Return the (X, Y) coordinate for the center point of the cell that contains the specified text.  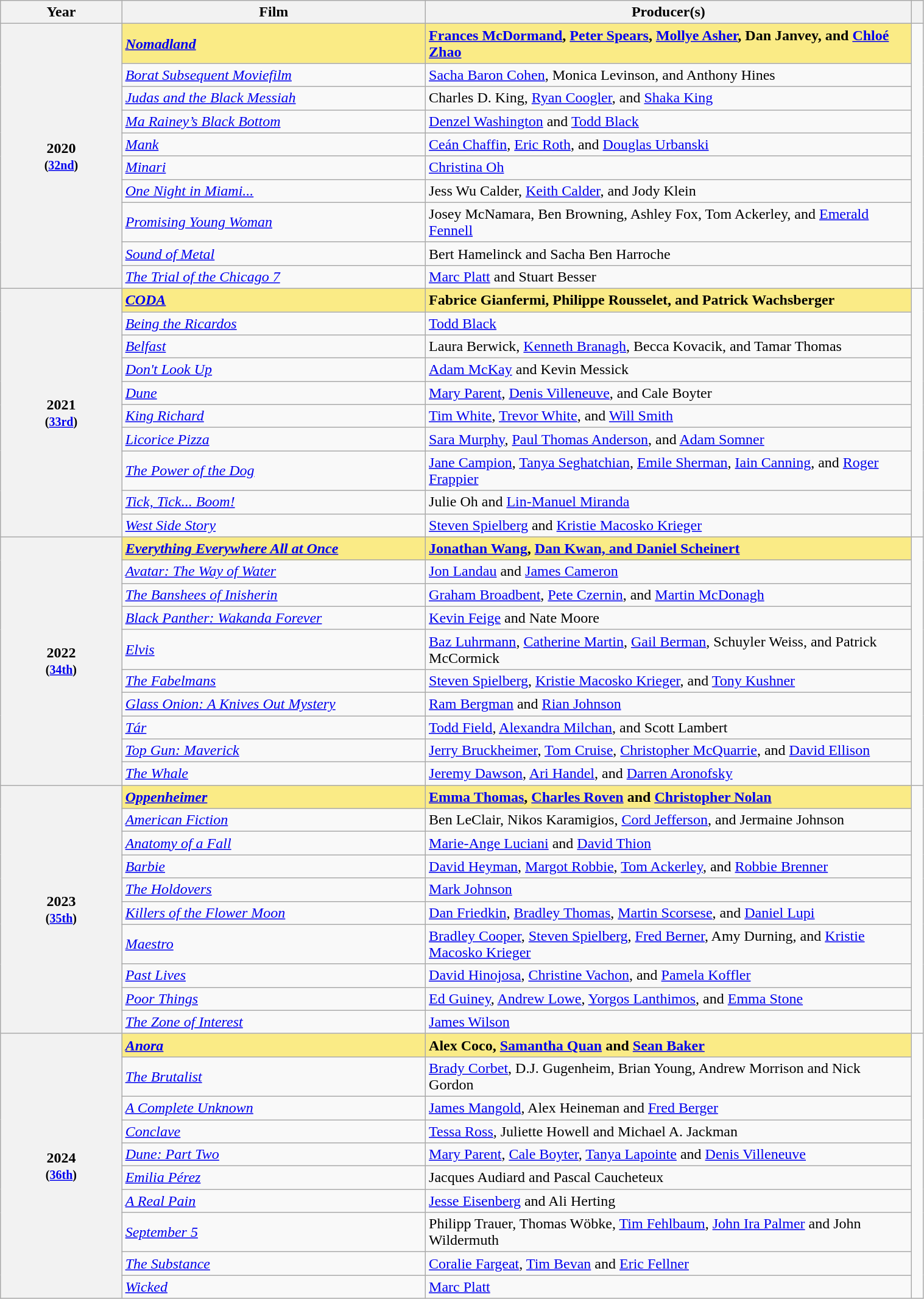
James Wilson (669, 1022)
King Richard (273, 416)
Coralie Fargeat, Tim Bevan and Eric Fellner (669, 1264)
Charles D. King, Ryan Coogler, and Shaka King (669, 98)
Mark Johnson (669, 890)
Steven Spielberg, Kristie Macosko Krieger, and Tony Kushner (669, 681)
The Substance (273, 1264)
A Complete Unknown (273, 1108)
CODA (273, 300)
Conclave (273, 1131)
Killers of the Flower Moon (273, 913)
Jerry Bruckheimer, Tom Cruise, Christopher McQuarrie, and David Ellison (669, 751)
Dune: Part Two (273, 1155)
Mary Parent, Cale Boyter, Tanya Lapointe and Denis Villeneuve (669, 1155)
Dune (273, 393)
Glass Onion: A Knives Out Mystery (273, 704)
Philipp Trauer, Thomas Wöbke, Tim Fehlbaum, John Ira Palmer and John Wildermuth (669, 1232)
Emma Thomas, Charles Roven and Christopher Nolan (669, 797)
Tár (273, 727)
September 5 (273, 1232)
Minari (273, 168)
Bradley Cooper, Steven Spielberg, Fred Berner, Amy Durning, and Kristie Macosko Krieger (669, 944)
2023(35th) (61, 910)
Todd Field, Alexandra Milchan, and Scott Lambert (669, 727)
Julie Oh and Lin-Manuel Miranda (669, 502)
Oppenheimer (273, 797)
Anora (273, 1045)
Tessa Ross, Juliette Howell and Michael A. Jackman (669, 1131)
Marc Platt (669, 1287)
Being the Ricardos (273, 324)
Don't Look Up (273, 370)
The Banshees of Inisherin (273, 595)
Laura Berwick, Kenneth Branagh, Becca Kovacik, and Tamar Thomas (669, 347)
Sound of Metal (273, 253)
Ma Rainey’s Black Bottom (273, 121)
Kevin Feige and Nate Moore (669, 618)
2020(32nd) (61, 156)
Steven Spielberg and Kristie Macosko Krieger (669, 525)
Belfast (273, 347)
Bert Hamelinck and Sacha Ben Harroche (669, 253)
Borat Subsequent Moviefilm (273, 75)
Elvis (273, 649)
Alex Coco, Samantha Quan and Sean Baker (669, 1045)
Fabrice Gianfermi, Philippe Rousselet, and Patrick Wachsberger (669, 300)
The Holdovers (273, 890)
Frances McDormand, Peter Spears, Mollye Asher, Dan Janvey, and Chloé Zhao (669, 44)
Poor Things (273, 999)
Mary Parent, Denis Villeneuve, and Cale Boyter (669, 393)
The Trial of the Chicago 7 (273, 277)
Promising Young Woman (273, 222)
Everything Everywhere All at Once (273, 548)
Judas and the Black Messiah (273, 98)
2021(33rd) (61, 412)
Marc Platt and Stuart Besser (669, 277)
Jacques Audiard and Pascal Caucheteux (669, 1178)
Ed Guiney, Andrew Lowe, Yorgos Lanthimos, and Emma Stone (669, 999)
Baz Luhrmann, Catherine Martin, Gail Berman, Schuyler Weiss, and Patrick McCormick (669, 649)
Anatomy of a Fall (273, 843)
Producer(s) (669, 12)
Tim White, Trevor White, and Will Smith (669, 416)
Marie-Ange Luciani and David Thion (669, 843)
Mank (273, 144)
Brady Corbet, D.J. Gugenheim, Brian Young, Andrew Morrison and Nick Gordon (669, 1076)
Film (273, 12)
Jane Campion, Tanya Seghatchian, Emile Sherman, Iain Canning, and Roger Frappier (669, 470)
Licorice Pizza (273, 439)
James Mangold, Alex Heineman and Fred Berger (669, 1108)
2022(34th) (61, 661)
Jonathan Wang, Dan Kwan, and Daniel Scheinert (669, 548)
Jesse Eisenberg and Ali Herting (669, 1201)
One Night in Miami... (273, 191)
Adam McKay and Kevin Messick (669, 370)
Jeremy Dawson, Ari Handel, and Darren Aronofsky (669, 774)
The Whale (273, 774)
Ram Bergman and Rian Johnson (669, 704)
Year (61, 12)
The Zone of Interest (273, 1022)
Sara Murphy, Paul Thomas Anderson, and Adam Somner (669, 439)
Denzel Washington and Todd Black (669, 121)
Top Gun: Maverick (273, 751)
Jess Wu Calder, Keith Calder, and Jody Klein (669, 191)
The Fabelmans (273, 681)
Emilia Pérez (273, 1178)
American Fiction (273, 820)
Christina Oh (669, 168)
A Real Pain (273, 1201)
Avatar: The Way of Water (273, 572)
Ceán Chaffin, Eric Roth, and Douglas Urbanski (669, 144)
Tick, Tick... Boom! (273, 502)
Barbie (273, 866)
Nomadland (273, 44)
West Side Story (273, 525)
Wicked (273, 1287)
Sacha Baron Cohen, Monica Levinson, and Anthony Hines (669, 75)
David Heyman, Margot Robbie, Tom Ackerley, and Robbie Brenner (669, 866)
David Hinojosa, Christine Vachon, and Pamela Koffler (669, 975)
Todd Black (669, 324)
Maestro (273, 944)
Past Lives (273, 975)
Graham Broadbent, Pete Czernin, and Martin McDonagh (669, 595)
2024(36th) (61, 1166)
Ben LeClair, Nikos Karamigios, Cord Jefferson, and Jermaine Johnson (669, 820)
Dan Friedkin, Bradley Thomas, Martin Scorsese, and Daniel Lupi (669, 913)
Jon Landau and James Cameron (669, 572)
The Power of the Dog (273, 470)
Josey McNamara, Ben Browning, Ashley Fox, Tom Ackerley, and Emerald Fennell (669, 222)
The Brutalist (273, 1076)
Black Panther: Wakanda Forever (273, 618)
